Identify which cell holds the provided text, then report its (x, y) central coordinate. 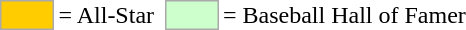
= All-Star (106, 15)
